Search for the cell housing the specified text and yield its [x, y] center coordinate. 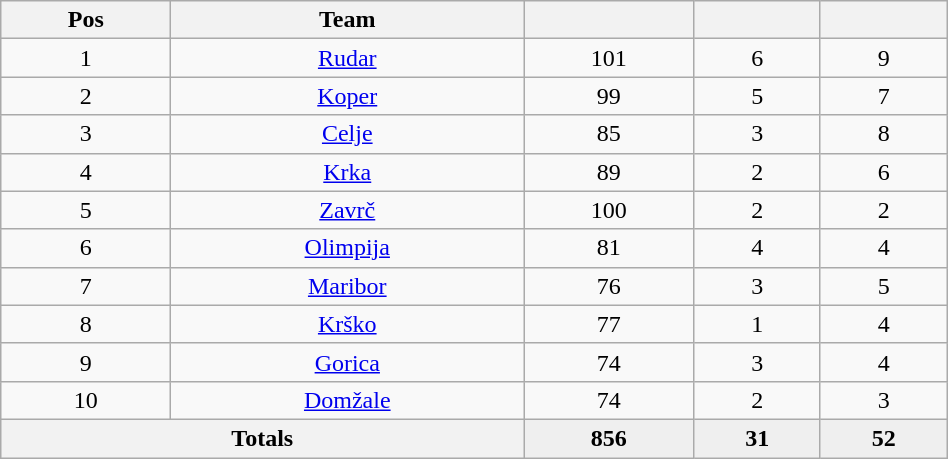
31 [758, 438]
Maribor [348, 286]
81 [609, 248]
100 [609, 210]
77 [609, 324]
Celje [348, 134]
Totals [262, 438]
Domžale [348, 400]
Krka [348, 172]
89 [609, 172]
52 [884, 438]
10 [86, 400]
76 [609, 286]
Olimpija [348, 248]
Rudar [348, 58]
85 [609, 134]
Koper [348, 96]
Zavrč [348, 210]
Gorica [348, 362]
Krško [348, 324]
Team [348, 20]
856 [609, 438]
101 [609, 58]
99 [609, 96]
Pos [86, 20]
